Determine the [X, Y] coordinate at the center of the cell enclosing the given text.  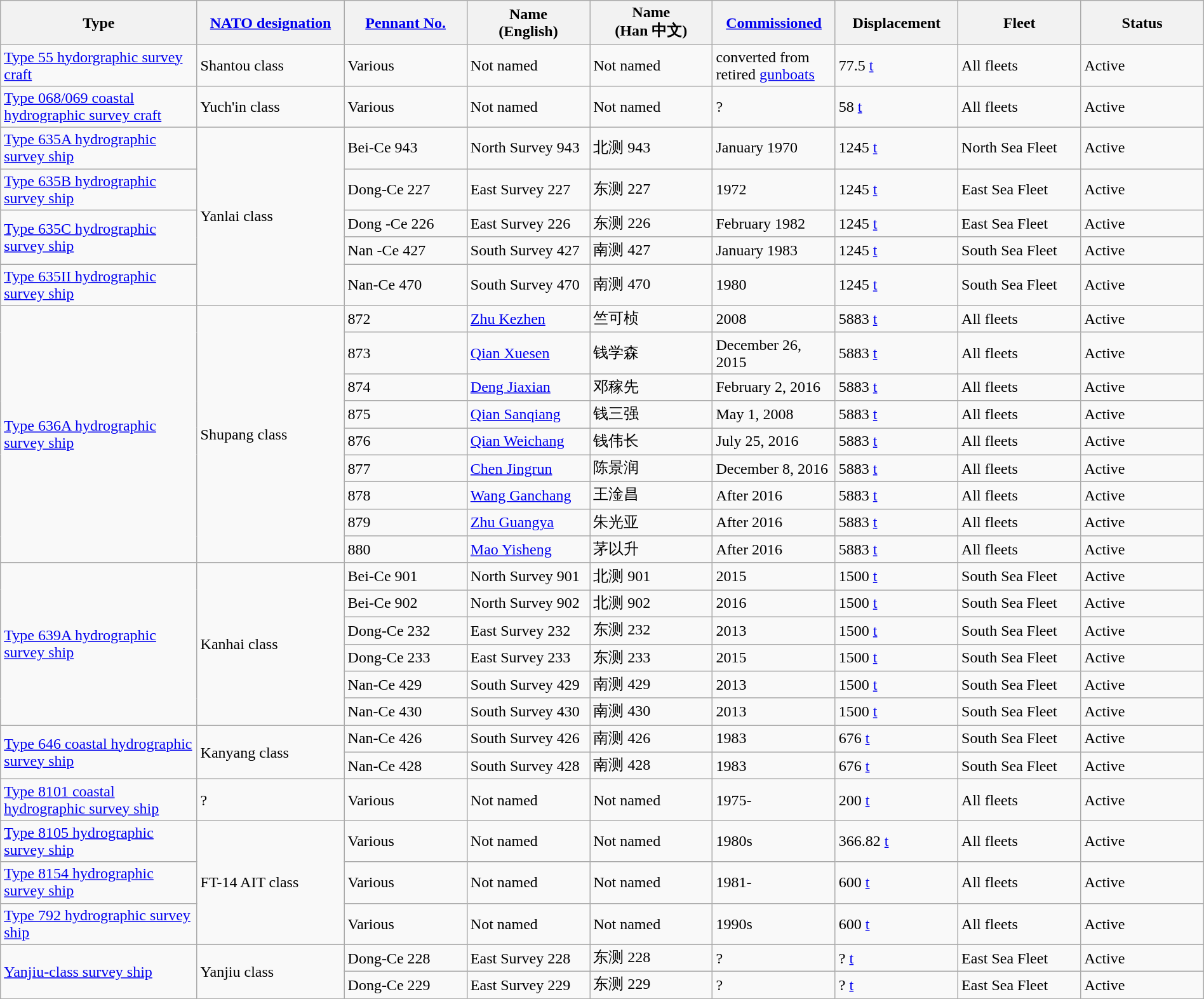
2008 [773, 319]
NATO designation [271, 23]
南测 426 [652, 739]
East Survey 233 [528, 658]
Dong-Ce 227 [405, 189]
Type 792 hydrographic survey ship [99, 923]
872 [405, 319]
南测 470 [652, 285]
North Survey 902 [528, 603]
Shantou class [271, 65]
East Survey 226 [528, 224]
Bei-Ce 902 [405, 603]
钱学森 [652, 353]
North Survey 943 [528, 147]
南测 428 [652, 766]
Type 635C hydrographic survey ship [99, 238]
Pennant No. [405, 23]
Kanhai class [271, 644]
王淦昌 [652, 495]
东测 232 [652, 630]
Yanjiu-class survey ship [99, 972]
February 2, 2016 [773, 387]
South Survey 429 [528, 685]
Nan-Ce 470 [405, 285]
874 [405, 387]
Bei-Ce 943 [405, 147]
Type 55 hydorgraphic survey craft [99, 65]
钱三强 [652, 414]
Type 635II hydrographic survey ship [99, 285]
南测 427 [652, 250]
1975- [773, 800]
1972 [773, 189]
South Survey 430 [528, 711]
May 1, 2008 [773, 414]
Type 635A hydrographic survey ship [99, 147]
Type 635B hydrographic survey ship [99, 189]
1980 [773, 285]
东测 227 [652, 189]
Type 636A hydrographic survey ship [99, 434]
1981- [773, 883]
1980s [773, 841]
879 [405, 522]
South Survey 426 [528, 739]
Nan-Ce 430 [405, 711]
876 [405, 442]
Fleet [1020, 23]
880 [405, 550]
南测 429 [652, 685]
Dong-Ce 228 [405, 958]
Dong-Ce 229 [405, 986]
366.82 t [897, 841]
East Survey 227 [528, 189]
Kanyang class [271, 752]
58 t [897, 107]
January 1970 [773, 147]
Qian Weichang [528, 442]
1990s [773, 923]
Type 646 coastal hydrographic survey ship [99, 752]
North Survey 901 [528, 577]
77.5 t [897, 65]
邓稼先 [652, 387]
钱伟长 [652, 442]
东测 229 [652, 986]
December 8, 2016 [773, 469]
北测 902 [652, 603]
Qian Xuesen [528, 353]
South Survey 470 [528, 285]
Dong-Ce 232 [405, 630]
2016 [773, 603]
东测 228 [652, 958]
Displacement [897, 23]
Bei-Ce 901 [405, 577]
Type 639A hydrographic survey ship [99, 644]
Qian Sanqiang [528, 414]
South Survey 427 [528, 250]
converted fromretired gunboats [773, 65]
December 26, 2015 [773, 353]
Chen Jingrun [528, 469]
878 [405, 495]
Name(English) [528, 23]
Name(Han 中文) [652, 23]
北测 901 [652, 577]
Type 068/069 coastal hydrographic survey craft [99, 107]
竺可桢 [652, 319]
Dong-Ce 233 [405, 658]
877 [405, 469]
Type [99, 23]
Type 8105 hydrographic survey ship [99, 841]
Type 8154 hydrographic survey ship [99, 883]
东测 233 [652, 658]
South Survey 428 [528, 766]
Deng Jiaxian [528, 387]
East Survey 229 [528, 986]
East Survey 232 [528, 630]
Nan-Ce 428 [405, 766]
Nan -Ce 427 [405, 250]
茅以升 [652, 550]
FT-14 AIT class [271, 883]
Yanlai class [271, 216]
875 [405, 414]
East Survey 228 [528, 958]
北测 943 [652, 147]
Zhu Kezhen [528, 319]
Wang Ganchang [528, 495]
陈景润 [652, 469]
Dong -Ce 226 [405, 224]
Yuch'in class [271, 107]
朱光亚 [652, 522]
Status [1142, 23]
南测 430 [652, 711]
North Sea Fleet [1020, 147]
Mao Yisheng [528, 550]
January 1983 [773, 250]
Commissioned [773, 23]
Yanjiu class [271, 972]
Type 8101 coastal hydrographic survey ship [99, 800]
Nan-Ce 426 [405, 739]
July 25, 2016 [773, 442]
200 t [897, 800]
Shupang class [271, 434]
873 [405, 353]
Zhu Guangya [528, 522]
东测 226 [652, 224]
Nan-Ce 429 [405, 685]
February 1982 [773, 224]
